Scan for the cell matching the given text and deliver its [X, Y] coordinate at center. 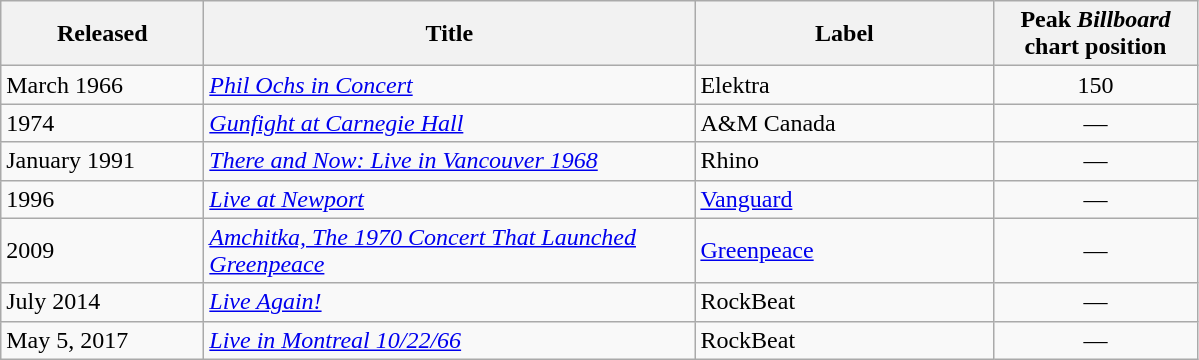
Phil Ochs in Concert [450, 85]
Amchitka, The 1970 Concert That Launched Greenpeace [450, 250]
Greenpeace [844, 250]
Peak Billboardchart position [1096, 34]
March 1966 [102, 85]
2009 [102, 250]
Label [844, 34]
Elektra [844, 85]
1996 [102, 199]
July 2014 [102, 302]
May 5, 2017 [102, 340]
150 [1096, 85]
Live at Newport [450, 199]
A&M Canada [844, 123]
There and Now: Live in Vancouver 1968 [450, 161]
Title [450, 34]
Live in Montreal 10/22/66 [450, 340]
Rhino [844, 161]
Vanguard [844, 199]
Released [102, 34]
January 1991 [102, 161]
Live Again! [450, 302]
1974 [102, 123]
Gunfight at Carnegie Hall [450, 123]
